Provide the (X, Y) coordinate of the cell's center where the given text is located.  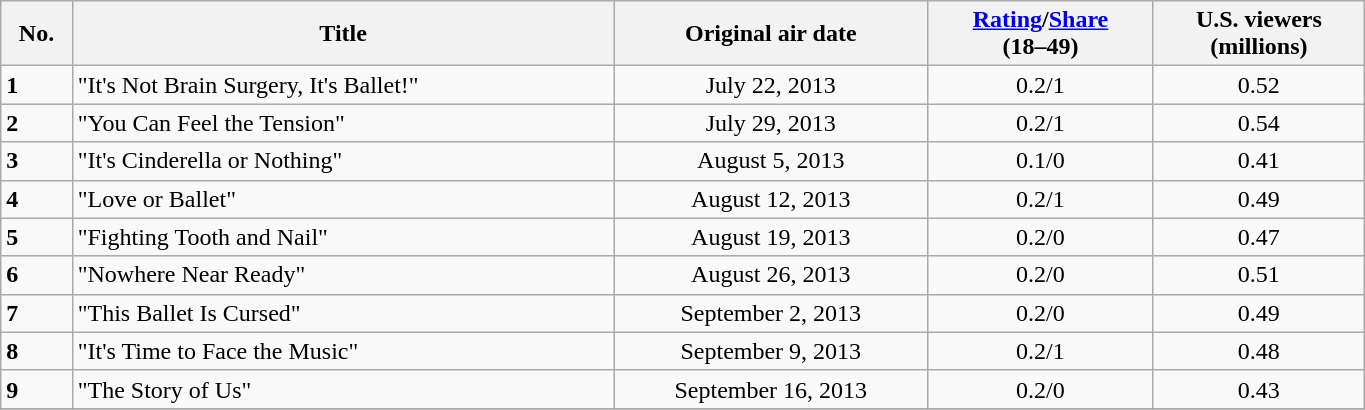
August 12, 2013 (771, 199)
7 (36, 313)
July 22, 2013 (771, 85)
"Nowhere Near Ready" (343, 275)
August 26, 2013 (771, 275)
0.48 (1258, 351)
0.47 (1258, 237)
2 (36, 123)
6 (36, 275)
"It's Not Brain Surgery, It's Ballet!" (343, 85)
3 (36, 161)
"It's Time to Face the Music" (343, 351)
"You Can Feel the Tension" (343, 123)
0.41 (1258, 161)
August 19, 2013 (771, 237)
No. (36, 34)
U.S. viewers(millions) (1258, 34)
8 (36, 351)
September 16, 2013 (771, 389)
"Love or Ballet" (343, 199)
July 29, 2013 (771, 123)
Original air date (771, 34)
0.43 (1258, 389)
5 (36, 237)
0.54 (1258, 123)
"It's Cinderella or Nothing" (343, 161)
September 9, 2013 (771, 351)
1 (36, 85)
Rating/Share(18–49) (1041, 34)
0.1/0 (1041, 161)
4 (36, 199)
9 (36, 389)
"This Ballet Is Cursed" (343, 313)
0.52 (1258, 85)
0.51 (1258, 275)
Title (343, 34)
August 5, 2013 (771, 161)
"The Story of Us" (343, 389)
"Fighting Tooth and Nail" (343, 237)
September 2, 2013 (771, 313)
